Identify which cell holds the provided text, then report its (X, Y) central coordinate. 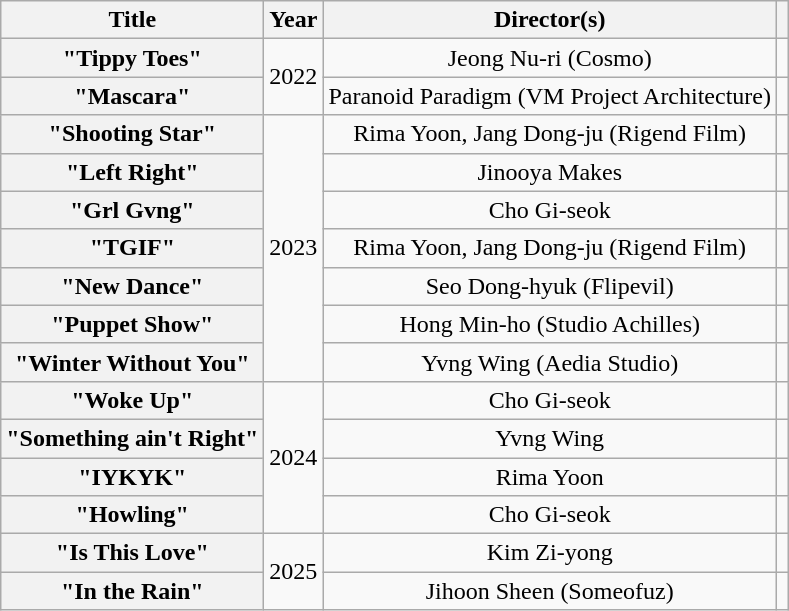
Paranoid Paradigm (VM Project Architecture) (550, 96)
2022 (294, 77)
"Puppet Show" (132, 324)
Jeong Nu-ri (Cosmo) (550, 58)
"Grl Gvng" (132, 210)
Director(s) (550, 20)
2025 (294, 572)
"Mascara" (132, 96)
"Left Right" (132, 172)
Yvng Wing (550, 438)
Title (132, 20)
"Tippy Toes" (132, 58)
2024 (294, 457)
Jihoon Sheen (Someofuz) (550, 591)
Rima Yoon (550, 477)
"Howling" (132, 515)
"Is This Love" (132, 553)
"Something ain't Right" (132, 438)
Seo Dong-hyuk (Flipevil) (550, 286)
"In the Rain" (132, 591)
"New Dance" (132, 286)
"Shooting Star" (132, 134)
"IYKYK" (132, 477)
Kim Zi-yong (550, 553)
2023 (294, 248)
Yvng Wing (Aedia Studio) (550, 362)
Hong Min-ho (Studio Achilles) (550, 324)
"TGIF" (132, 248)
"Woke Up" (132, 400)
Jinooya Makes (550, 172)
Year (294, 20)
"Winter Without You" (132, 362)
